Return (X, Y) of the center of cell containing provided text 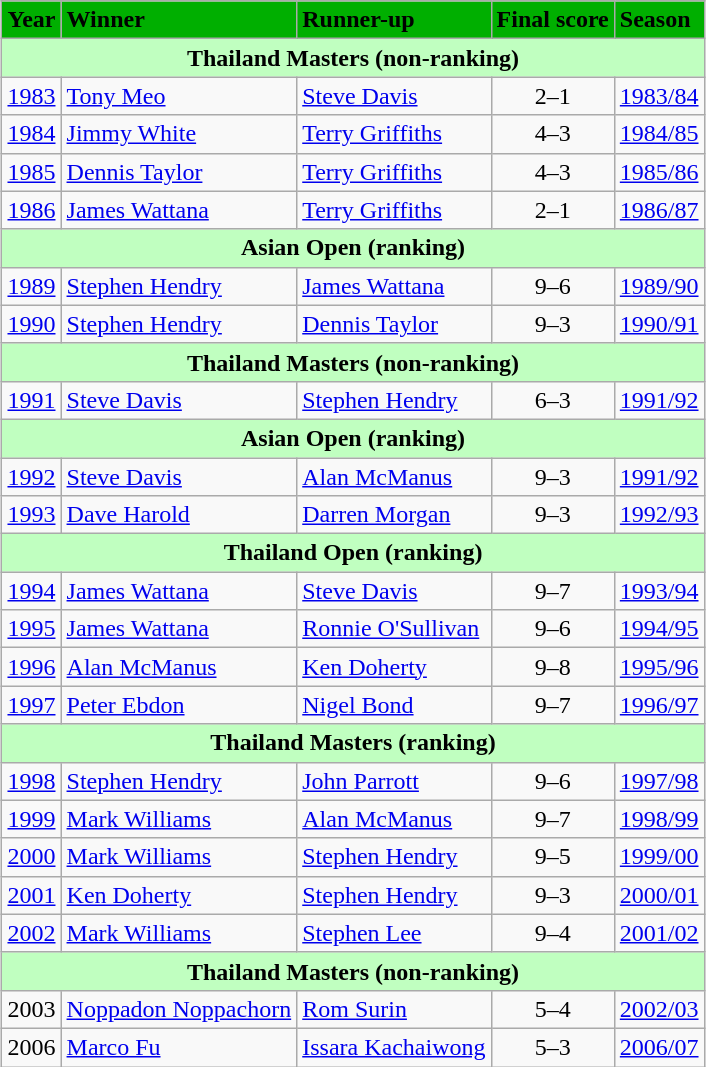
1989/90 (659, 286)
Peter Ebdon (179, 705)
1996 (32, 667)
Winner (179, 20)
John Parrott (394, 781)
1999/00 (659, 857)
2000/01 (659, 895)
1985/86 (659, 172)
9–8 (552, 667)
1997/98 (659, 781)
1998 (32, 781)
1989 (32, 286)
6–3 (552, 400)
1998/99 (659, 819)
1997 (32, 705)
Thailand Masters (ranking) (353, 743)
1991 (32, 400)
1994/95 (659, 629)
Ronnie O'Sullivan (394, 629)
2001 (32, 895)
Marco Fu (179, 1047)
1992 (32, 477)
Tony Meo (179, 96)
5–4 (552, 1009)
Issara Kachaiwong (394, 1047)
1996/97 (659, 705)
1990 (32, 324)
Thailand Open (ranking) (353, 553)
5–3 (552, 1047)
1995 (32, 629)
Dave Harold (179, 515)
1992/93 (659, 515)
1993/94 (659, 591)
1990/91 (659, 324)
2003 (32, 1009)
1983 (32, 96)
2002 (32, 933)
Stephen Lee (394, 933)
Darren Morgan (394, 515)
2006 (32, 1047)
Rom Surin (394, 1009)
1993 (32, 515)
1984/85 (659, 134)
Runner-up (394, 20)
Final score (552, 20)
1985 (32, 172)
1984 (32, 134)
Season (659, 20)
Noppadon Noppachorn (179, 1009)
1999 (32, 819)
Jimmy White (179, 134)
9–5 (552, 857)
Nigel Bond (394, 705)
2006/07 (659, 1047)
2001/02 (659, 933)
1995/96 (659, 667)
1983/84 (659, 96)
2002/03 (659, 1009)
1986/87 (659, 210)
Year (32, 20)
2000 (32, 857)
1994 (32, 591)
9–4 (552, 933)
1986 (32, 210)
